For the text-containing cell, return its midpoint in [x, y] coordinate format. 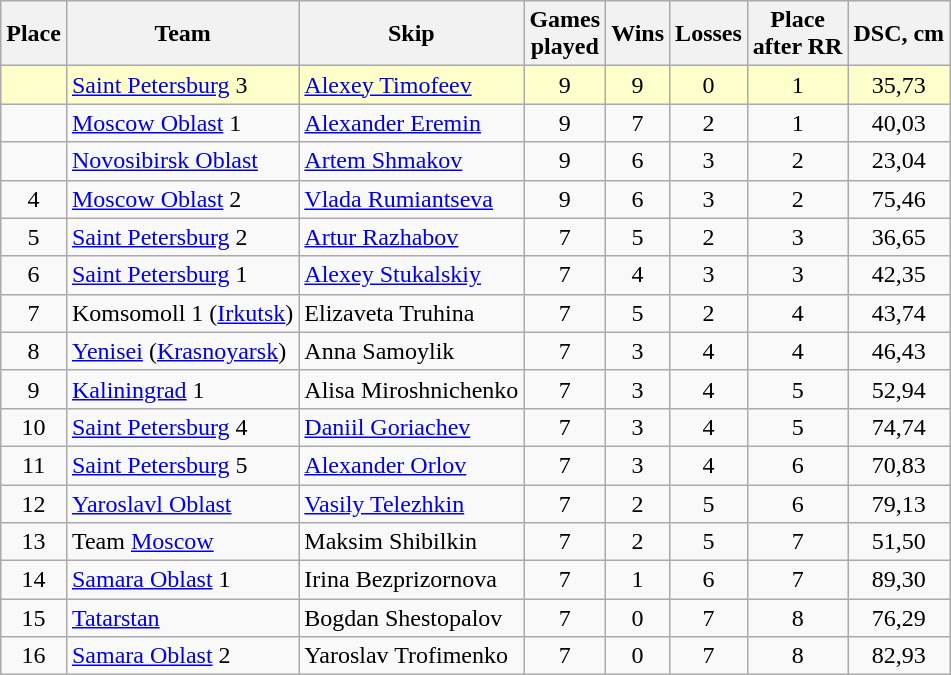
Vlada Rumiantseva [412, 199]
46,43 [899, 351]
40,03 [899, 123]
11 [34, 465]
82,93 [899, 656]
Placeafter RR [798, 34]
Gamesplayed [565, 34]
Elizaveta Truhina [412, 313]
10 [34, 427]
Losses [709, 34]
42,35 [899, 275]
Alexey Timofeev [412, 85]
Saint Petersburg 1 [182, 275]
Skip [412, 34]
Wins [638, 34]
Samara Oblast 1 [182, 580]
12 [34, 503]
Komsomoll 1 (Irkutsk) [182, 313]
Bogdan Shestopalov [412, 618]
Yaroslavl Oblast [182, 503]
Saint Petersburg 4 [182, 427]
Artem Shmakov [412, 161]
Tatarstan [182, 618]
Saint Petersburg 3 [182, 85]
89,30 [899, 580]
79,13 [899, 503]
Saint Petersburg 2 [182, 237]
15 [34, 618]
DSC, cm [899, 34]
Team Moscow [182, 542]
36,65 [899, 237]
Alisa Miroshnichenko [412, 389]
Moscow Oblast 2 [182, 199]
Vasily Telezhkin [412, 503]
Team [182, 34]
52,94 [899, 389]
75,46 [899, 199]
Artur Razhabov [412, 237]
Samara Oblast 2 [182, 656]
Yaroslav Trofimenko [412, 656]
Place [34, 34]
Moscow Oblast 1 [182, 123]
Saint Petersburg 5 [182, 465]
70,83 [899, 465]
74,74 [899, 427]
14 [34, 580]
Alexander Orlov [412, 465]
Kaliningrad 1 [182, 389]
Anna Samoylik [412, 351]
13 [34, 542]
35,73 [899, 85]
Alexey Stukalskiy [412, 275]
Novosibirsk Oblast [182, 161]
Irina Bezprizornova [412, 580]
Alexander Eremin [412, 123]
23,04 [899, 161]
16 [34, 656]
51,50 [899, 542]
Yenisei (Krasnoyarsk) [182, 351]
76,29 [899, 618]
Maksim Shibilkin [412, 542]
43,74 [899, 313]
Daniil Goriachev [412, 427]
